Provide the [x, y] coordinate of the cell's center where the given text is located.  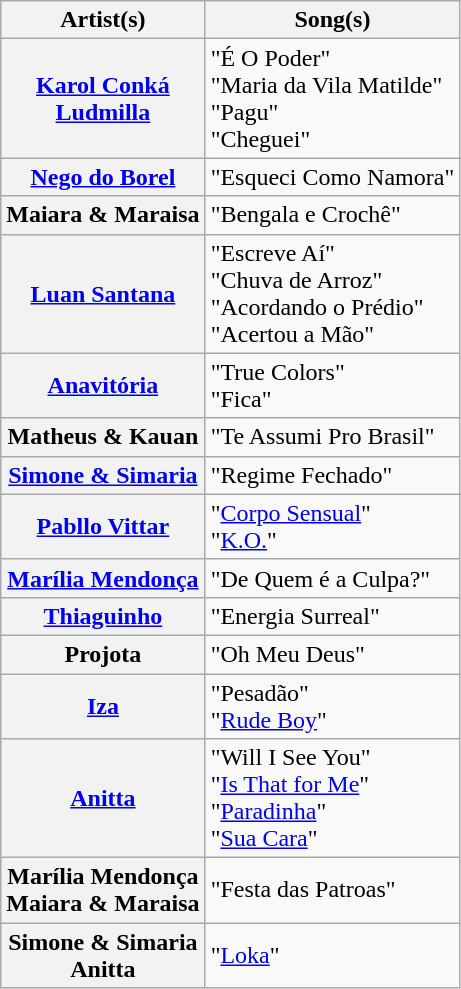
Pabllo Vittar [103, 526]
"Loka" [332, 956]
"De Quem é a Culpa?" [332, 578]
Luan Santana [103, 294]
"Will I See You""Is That for Me""Paradinha""Sua Cara" [332, 798]
Simone & SimariaAnitta [103, 956]
"Escreve Aí""Chuva de Arroz""Acordando o Prédio""Acertou a Mão" [332, 294]
Anavitória [103, 386]
Song(s) [332, 20]
Karol ConkáLudmilla [103, 98]
"Corpo Sensual""K.O." [332, 526]
Projota [103, 654]
Thiaguinho [103, 616]
"Te Assumi Pro Brasil" [332, 437]
"Festa das Patroas" [332, 890]
Simone & Simaria [103, 475]
Maiara & Maraisa [103, 215]
"True Colors""Fica" [332, 386]
Matheus & Kauan [103, 437]
Marília MendonçaMaiara & Maraisa [103, 890]
Artist(s) [103, 20]
Anitta [103, 798]
"Energia Surreal" [332, 616]
Marília Mendonça [103, 578]
"Regime Fechado" [332, 475]
"Bengala e Crochê" [332, 215]
Iza [103, 706]
"Pesadão" "Rude Boy" [332, 706]
Nego do Borel [103, 177]
"Oh Meu Deus" [332, 654]
"É O Poder""Maria da Vila Matilde""Pagu""Cheguei" [332, 98]
"Esqueci Como Namora" [332, 177]
